Return [X, Y] of the center of cell containing provided text 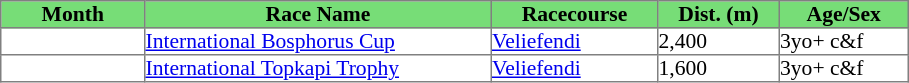
Dist. (m) [719, 14]
1,600 [719, 68]
International Bosphorus Cup [318, 42]
Racecourse [574, 14]
Month [73, 14]
Age/Sex [844, 14]
2,400 [719, 42]
International Topkapi Trophy [318, 68]
Race Name [318, 14]
